Scan for the cell matching the given text and deliver its (x, y) coordinate at center. 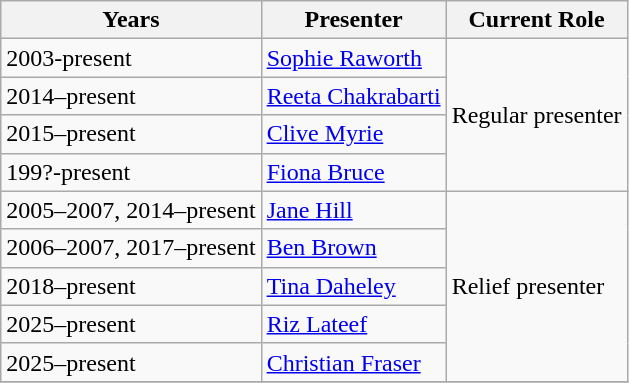
2015–present (131, 134)
Ben Brown (354, 248)
Fiona Bruce (354, 172)
Presenter (354, 20)
Regular presenter (536, 115)
Riz Lateef (354, 324)
2014–present (131, 96)
2018–present (131, 286)
2003-present (131, 58)
199?-present (131, 172)
Current Role (536, 20)
2005–2007, 2014–present (131, 210)
Sophie Raworth (354, 58)
Jane Hill (354, 210)
Christian Fraser (354, 362)
Clive Myrie (354, 134)
Reeta Chakrabarti (354, 96)
Years (131, 20)
Relief presenter (536, 286)
Tina Daheley (354, 286)
2006–2007, 2017–present (131, 248)
